Capture the cell that displays the provided text and extract its [x, y] central coordinate. 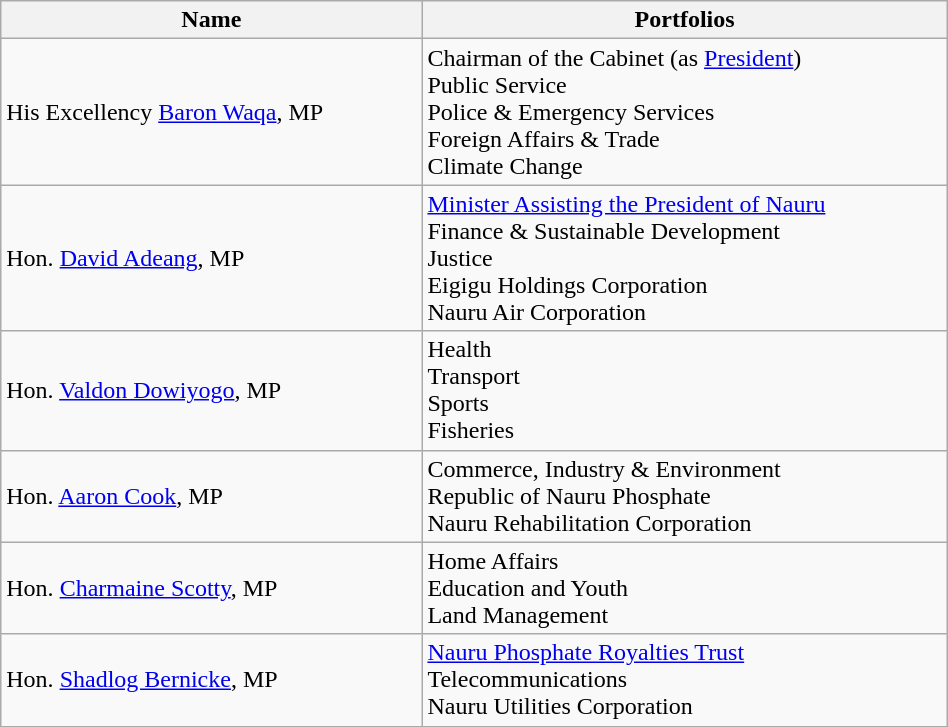
Nauru Phosphate Royalties TrustTelecommunicationsNauru Utilities Corporation [684, 680]
Portfolios [684, 20]
Minister Assisting the President of NauruFinance & Sustainable DevelopmentJusticeEigigu Holdings CorporationNauru Air Corporation [684, 258]
Hon. Shadlog Bernicke, MP [212, 680]
Hon. David Adeang, MP [212, 258]
HealthTransportSportsFisheries [684, 390]
Hon. Valdon Dowiyogo, MP [212, 390]
His Excellency Baron Waqa, MP [212, 112]
Name [212, 20]
Hon. Aaron Cook, MP [212, 496]
Home AffairsEducation and YouthLand Management [684, 588]
Commerce, Industry & EnvironmentRepublic of Nauru PhosphateNauru Rehabilitation Corporation [684, 496]
Hon. Charmaine Scotty, MP [212, 588]
Chairman of the Cabinet (as President)Public ServicePolice & Emergency ServicesForeign Affairs & TradeClimate Change [684, 112]
